For the text-containing cell, return its midpoint in [x, y] coordinate format. 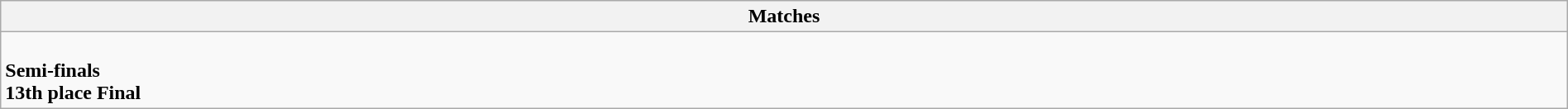
Semi-finals 13th place Final [784, 70]
Matches [784, 17]
